Search for the cell housing the specified text and yield its (x, y) center coordinate. 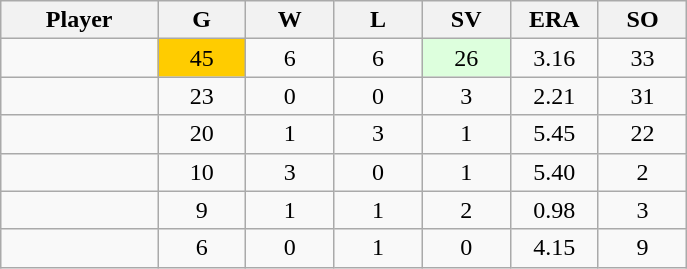
Player (80, 20)
0.98 (554, 210)
33 (642, 58)
20 (202, 134)
5.40 (554, 172)
26 (466, 58)
ERA (554, 20)
5.45 (554, 134)
SV (466, 20)
G (202, 20)
SO (642, 20)
4.15 (554, 248)
2.21 (554, 96)
L (378, 20)
23 (202, 96)
45 (202, 58)
3.16 (554, 58)
10 (202, 172)
31 (642, 96)
22 (642, 134)
W (290, 20)
